Detect which cell encompasses the target text, then output its [X, Y] center coordinate. 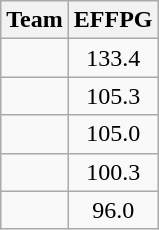
EFFPG [113, 20]
105.3 [113, 96]
105.0 [113, 134]
Team [35, 20]
96.0 [113, 210]
133.4 [113, 58]
100.3 [113, 172]
